For the text-containing cell, return its midpoint in [x, y] coordinate format. 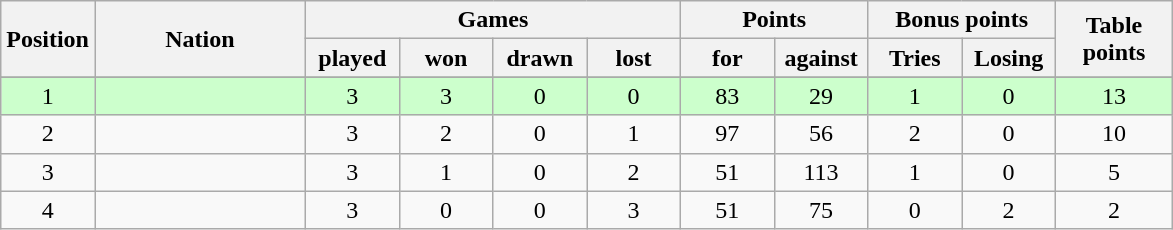
13 [1114, 96]
Bonus points [962, 20]
10 [1114, 134]
5 [1114, 172]
won [446, 58]
played [352, 58]
drawn [540, 58]
for [727, 58]
Tries [915, 58]
lost [634, 58]
113 [821, 172]
97 [727, 134]
29 [821, 96]
Points [774, 20]
4 [48, 210]
83 [727, 96]
Tablepoints [1114, 39]
Games [492, 20]
Losing [1009, 58]
against [821, 58]
75 [821, 210]
Position [48, 39]
Nation [200, 39]
56 [821, 134]
